Return (x, y) of the center of cell containing provided text 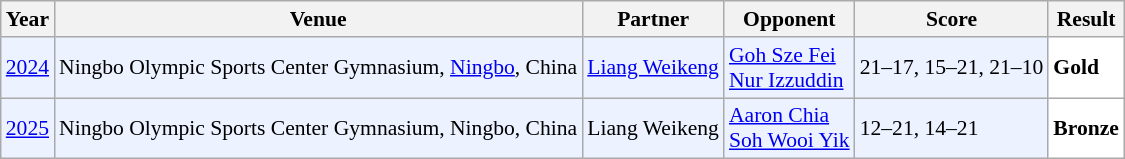
2025 (28, 128)
Bronze (1086, 128)
Year (28, 19)
12–21, 14–21 (952, 128)
21–17, 15–21, 21–10 (952, 68)
Partner (653, 19)
Aaron Chia Soh Wooi Yik (790, 128)
Goh Sze Fei Nur Izzuddin (790, 68)
2024 (28, 68)
Opponent (790, 19)
Result (1086, 19)
Score (952, 19)
Gold (1086, 68)
Venue (318, 19)
